Return (X, Y) of the center of cell containing provided text 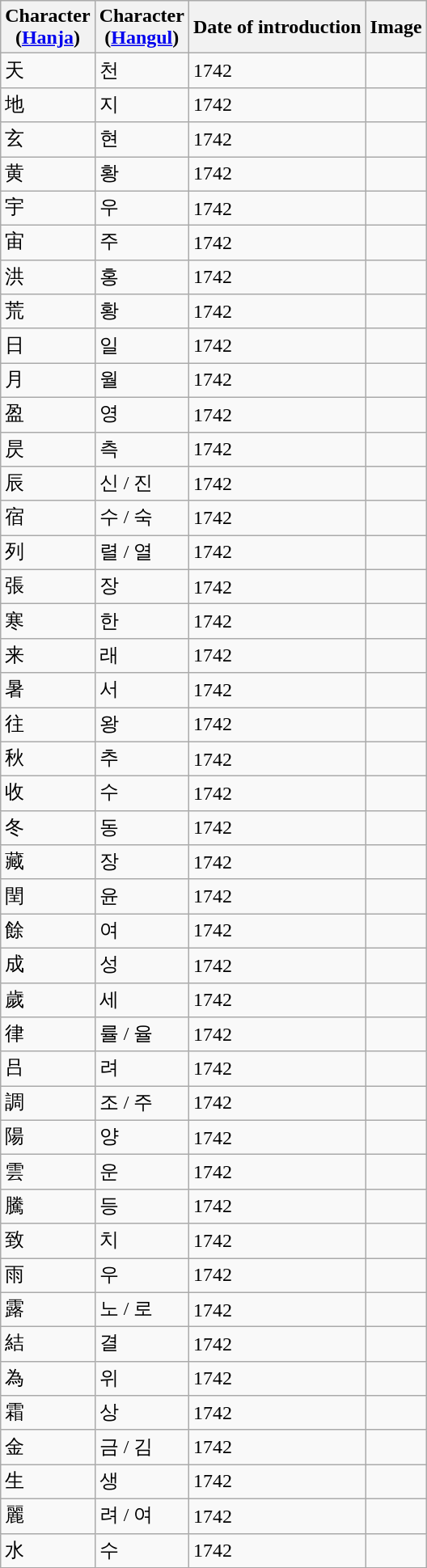
寒 (48, 621)
列 (48, 553)
금 / 김 (142, 1448)
위 (142, 1378)
려 (142, 1069)
홍 (142, 277)
치 (142, 1240)
Date of introduction (277, 27)
金 (48, 1448)
조 / 주 (142, 1103)
生 (48, 1481)
陽 (48, 1137)
盈 (48, 414)
Image (396, 27)
暑 (48, 691)
玄 (48, 139)
秋 (48, 759)
윤 (142, 896)
日 (48, 346)
양 (142, 1137)
地 (48, 105)
천 (142, 71)
월 (142, 380)
현 (142, 139)
雨 (48, 1276)
일 (142, 346)
운 (142, 1173)
주 (142, 243)
閏 (48, 896)
成 (48, 966)
騰 (48, 1207)
왕 (142, 725)
洪 (48, 277)
한 (142, 621)
등 (142, 1207)
측 (142, 450)
黄 (48, 175)
동 (142, 828)
세 (142, 1000)
結 (48, 1344)
露 (48, 1310)
래 (142, 655)
霜 (48, 1414)
宙 (48, 243)
律 (48, 1035)
歲 (48, 1000)
張 (48, 587)
宇 (48, 209)
률 / 율 (142, 1035)
来 (48, 655)
수 / 숙 (142, 518)
지 (142, 105)
Character(Hangul) (142, 27)
月 (48, 380)
收 (48, 794)
신 / 진 (142, 484)
水 (48, 1551)
吕 (48, 1069)
辰 (48, 484)
결 (142, 1344)
宿 (48, 518)
調 (48, 1103)
서 (142, 691)
생 (142, 1481)
려 / 여 (142, 1515)
추 (142, 759)
天 (48, 71)
영 (142, 414)
麗 (48, 1515)
荒 (48, 312)
노 / 로 (142, 1310)
상 (142, 1414)
為 (48, 1378)
餘 (48, 932)
往 (48, 725)
성 (142, 966)
昃 (48, 450)
藏 (48, 862)
렬 / 열 (142, 553)
冬 (48, 828)
여 (142, 932)
Character(Hanja) (48, 27)
雲 (48, 1173)
致 (48, 1240)
